Search for the cell housing the specified text and yield its (X, Y) center coordinate. 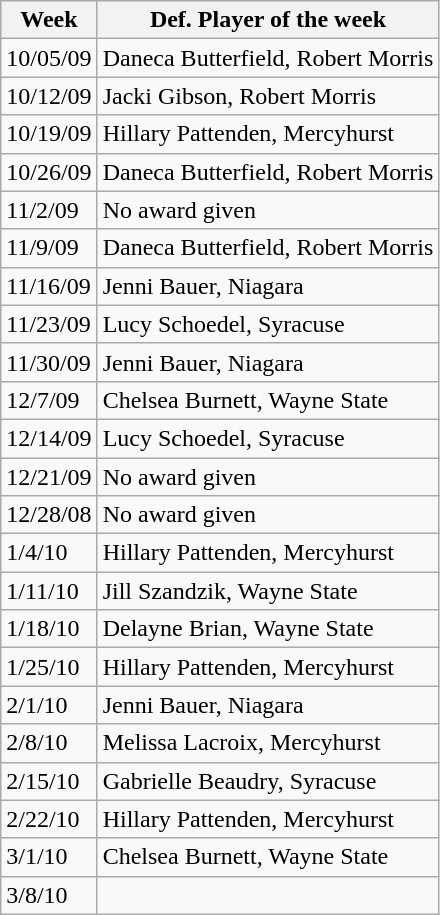
10/26/09 (49, 172)
Melissa Lacroix, Mercyhurst (268, 743)
10/19/09 (49, 134)
3/1/10 (49, 857)
1/11/10 (49, 591)
1/18/10 (49, 629)
12/21/09 (49, 477)
12/7/09 (49, 400)
Week (49, 20)
11/23/09 (49, 324)
12/14/09 (49, 438)
10/12/09 (49, 96)
10/05/09 (49, 58)
1/4/10 (49, 553)
2/22/10 (49, 819)
Jacki Gibson, Robert Morris (268, 96)
Delayne Brian, Wayne State (268, 629)
Def. Player of the week (268, 20)
11/9/09 (49, 248)
1/25/10 (49, 667)
11/30/09 (49, 362)
2/1/10 (49, 705)
12/28/08 (49, 515)
Jill Szandzik, Wayne State (268, 591)
11/2/09 (49, 210)
3/8/10 (49, 895)
11/16/09 (49, 286)
2/8/10 (49, 743)
Gabrielle Beaudry, Syracuse (268, 781)
2/15/10 (49, 781)
